Search for the cell housing the specified text and yield its [X, Y] center coordinate. 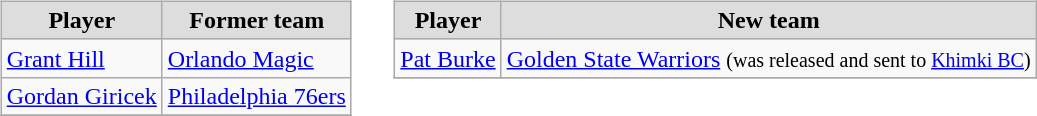
Golden State Warriors (was released and sent to Khimki BC) [768, 58]
Gordan Giricek [82, 96]
Philadelphia 76ers [256, 96]
Grant Hill [82, 58]
Pat Burke [448, 58]
New team [768, 20]
Former team [256, 20]
Orlando Magic [256, 58]
